Search for the cell housing the specified text and yield its (X, Y) center coordinate. 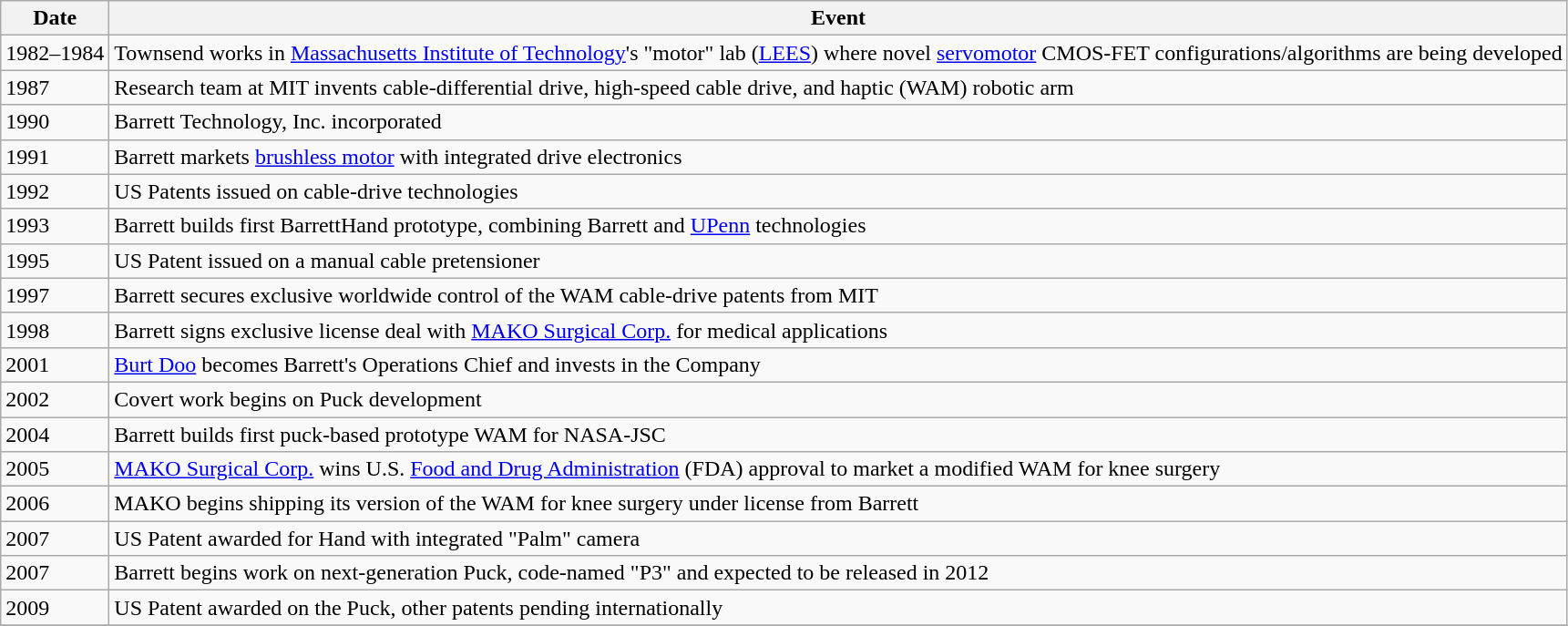
Barrett builds first BarrettHand prototype, combining Barrett and UPenn technologies (838, 226)
Barrett markets brushless motor with integrated drive electronics (838, 157)
Burt Doo becomes Barrett's Operations Chief and invests in the Company (838, 364)
Barrett secures exclusive worldwide control of the WAM cable-drive patents from MIT (838, 295)
1991 (55, 157)
2004 (55, 435)
2009 (55, 608)
1992 (55, 191)
1997 (55, 295)
US Patents issued on cable-drive technologies (838, 191)
Barrett begins work on next-generation Puck, code-named "P3" and expected to be released in 2012 (838, 573)
Date (55, 18)
US Patent issued on a manual cable pretensioner (838, 261)
1998 (55, 330)
MAKO begins shipping its version of the WAM for knee surgery under license from Barrett (838, 504)
Research team at MIT invents cable-differential drive, high-speed cable drive, and haptic (WAM) robotic arm (838, 87)
MAKO Surgical Corp. wins U.S. Food and Drug Administration (FDA) approval to market a modified WAM for knee surgery (838, 469)
1993 (55, 226)
1990 (55, 122)
Covert work begins on Puck development (838, 399)
2006 (55, 504)
1982–1984 (55, 53)
Barrett builds first puck-based prototype WAM for NASA-JSC (838, 435)
2002 (55, 399)
Barrett Technology, Inc. incorporated (838, 122)
Barrett signs exclusive license deal with MAKO Surgical Corp. for medical applications (838, 330)
1995 (55, 261)
US Patent awarded on the Puck, other patents pending internationally (838, 608)
US Patent awarded for Hand with integrated "Palm" camera (838, 539)
1987 (55, 87)
2001 (55, 364)
Event (838, 18)
2005 (55, 469)
